Extract the (x, y) coordinate from the center of the cell holding the provided text.  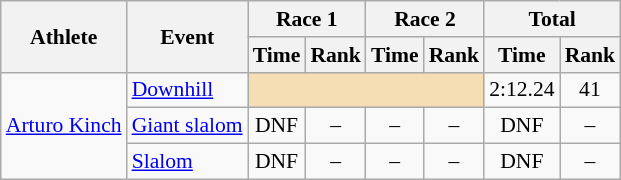
Race 1 (307, 19)
2:12.24 (522, 90)
Event (188, 36)
Giant slalom (188, 126)
Race 2 (425, 19)
Arturo Kinch (64, 126)
41 (590, 90)
Athlete (64, 36)
Slalom (188, 162)
Downhill (188, 90)
Total (552, 19)
